Extract the [x, y] coordinate from the center of the cell holding the provided text.  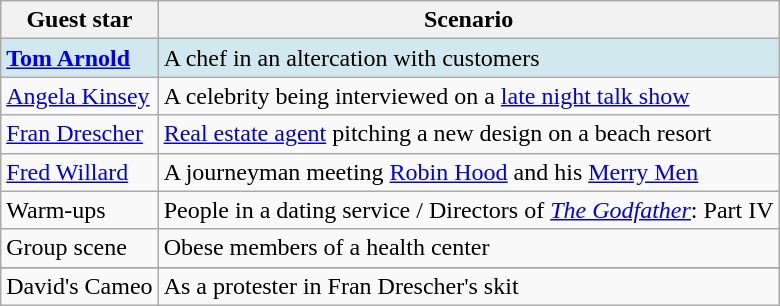
Scenario [468, 20]
People in a dating service / Directors of The Godfather: Part IV [468, 210]
Guest star [80, 20]
Warm-ups [80, 210]
Obese members of a health center [468, 248]
Group scene [80, 248]
Fran Drescher [80, 134]
Angela Kinsey [80, 96]
Real estate agent pitching a new design on a beach resort [468, 134]
Fred Willard [80, 172]
As a protester in Fran Drescher's skit [468, 286]
David's Cameo [80, 286]
A celebrity being interviewed on a late night talk show [468, 96]
Tom Arnold [80, 58]
A chef in an altercation with customers [468, 58]
A journeyman meeting Robin Hood and his Merry Men [468, 172]
